Pinpoint the cell where the given text exists, returning its [x, y] midpoint coordinate. 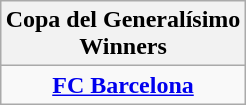
Copa del GeneralísimoWinners [123, 34]
FC Barcelona [123, 85]
